Output the (X, Y) coordinate of the center of the cell containing the given text.  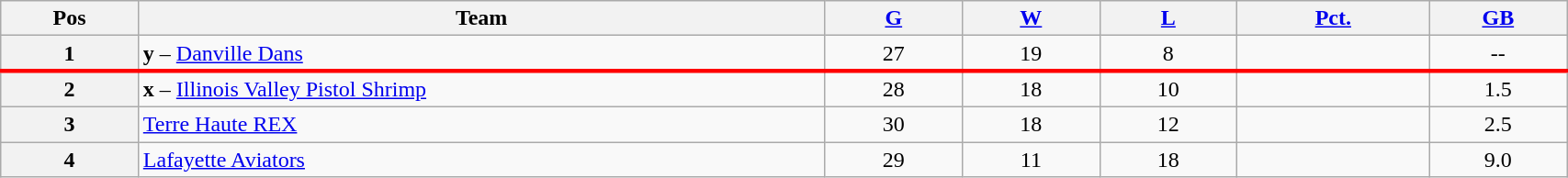
2.5 (1498, 124)
30 (894, 124)
4 (70, 159)
2 (70, 89)
-- (1498, 53)
19 (1032, 53)
1 (70, 53)
10 (1168, 89)
L (1168, 18)
y – Danville Dans (481, 53)
1.5 (1498, 89)
12 (1168, 124)
29 (894, 159)
Pos (70, 18)
Lafayette Aviators (481, 159)
11 (1032, 159)
8 (1168, 53)
GB (1498, 18)
Terre Haute REX (481, 124)
W (1032, 18)
Team (481, 18)
3 (70, 124)
9.0 (1498, 159)
28 (894, 89)
27 (894, 53)
G (894, 18)
Pct. (1334, 18)
x – Illinois Valley Pistol Shrimp (481, 89)
